Capture the cell that displays the provided text and extract its (x, y) central coordinate. 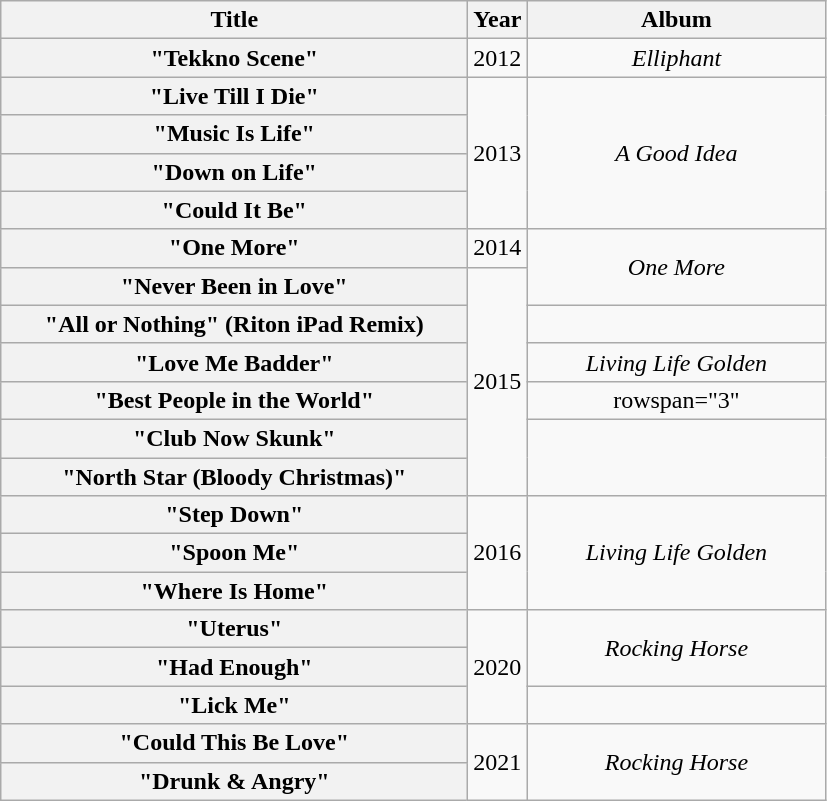
rowspan="3" (676, 400)
"Could It Be" (234, 210)
"Spoon Me" (234, 553)
"Best People in the World" (234, 400)
Album (676, 20)
"Never Been in Love" (234, 286)
"North Star (Bloody Christmas)" (234, 477)
Elliphant (676, 58)
"Live Till I Die" (234, 96)
"Drunk & Angry" (234, 781)
"Uterus" (234, 629)
2014 (498, 248)
2021 (498, 762)
"Music Is Life" (234, 134)
"Had Enough" (234, 667)
"Down on Life" (234, 172)
2013 (498, 153)
A Good Idea (676, 153)
One More (676, 267)
Year (498, 20)
Title (234, 20)
2020 (498, 667)
"Club Now Skunk" (234, 438)
2016 (498, 553)
2015 (498, 381)
"Could This Be Love" (234, 743)
"All or Nothing" (Riton iPad Remix) (234, 324)
"Lick Me" (234, 705)
"Where Is Home" (234, 591)
"Step Down" (234, 515)
"Tekkno Scene" (234, 58)
"Love Me Badder" (234, 362)
"One More" (234, 248)
2012 (498, 58)
